Identify which cell holds the provided text, then report its (X, Y) central coordinate. 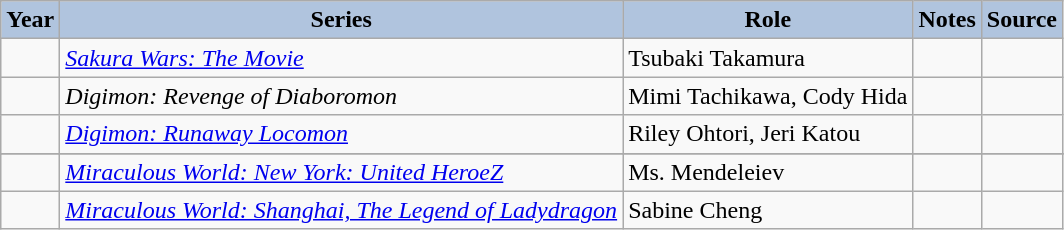
Miraculous World: Shanghai, The Legend of Ladydragon (342, 210)
Role (768, 20)
Notes (947, 20)
Sabine Cheng (768, 210)
Ms. Mendeleiev (768, 172)
Tsubaki Takamura (768, 58)
Source (1022, 20)
Digimon: Runaway Locomon (342, 134)
Digimon: Revenge of Diaboromon (342, 96)
Sakura Wars: The Movie (342, 58)
Year (30, 20)
Riley Ohtori, Jeri Katou (768, 134)
Series (342, 20)
Mimi Tachikawa, Cody Hida (768, 96)
Miraculous World: New York: United HeroeZ (342, 172)
